Search for the cell housing the specified text and yield its [x, y] center coordinate. 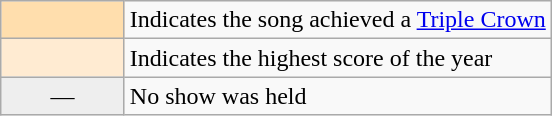
Indicates the song achieved a Triple Crown [338, 20]
Indicates the highest score of the year [338, 58]
No show was held [338, 96]
— [63, 96]
